Capture the cell that displays the provided text and extract its (x, y) central coordinate. 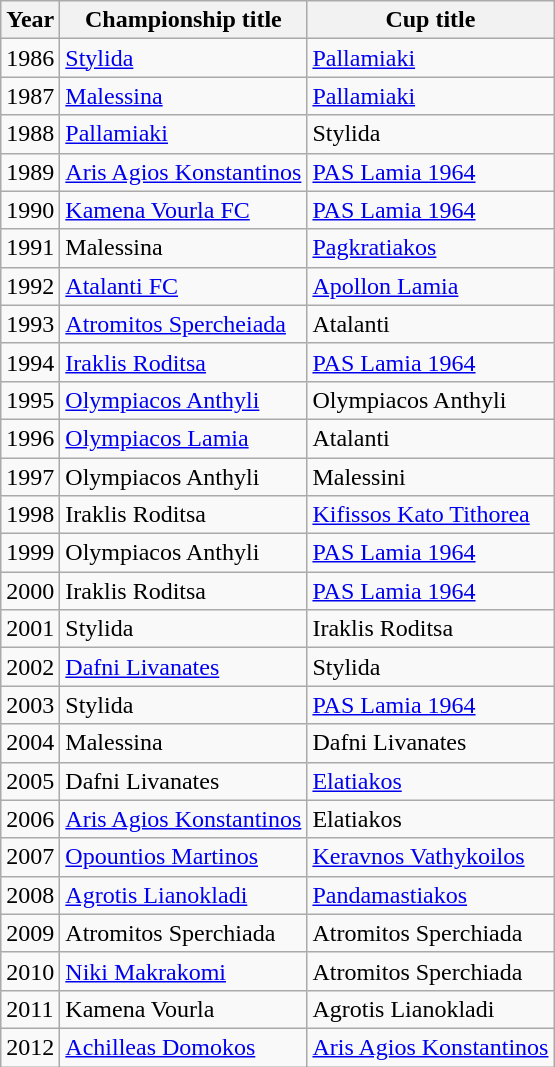
2010 (30, 971)
Opountios Martinos (184, 857)
1988 (30, 134)
1987 (30, 96)
1997 (30, 477)
Kamena Vourla FC (184, 210)
1996 (30, 438)
Keravnos Vathykoilos (430, 857)
Achilleas Domokos (184, 1047)
1986 (30, 58)
Atalanti FC (184, 286)
1995 (30, 400)
1999 (30, 553)
1993 (30, 324)
Cup title (430, 20)
1990 (30, 210)
Niki Makrakomi (184, 971)
Apollon Lamia (430, 286)
2006 (30, 819)
2001 (30, 629)
1992 (30, 286)
2003 (30, 705)
Atromitos Spercheiada (184, 324)
2009 (30, 933)
1989 (30, 172)
1998 (30, 515)
2004 (30, 743)
Olympiacos Lamia (184, 438)
2005 (30, 781)
Pandamastiakos (430, 895)
Year (30, 20)
2002 (30, 667)
1994 (30, 362)
2012 (30, 1047)
2007 (30, 857)
Championship title (184, 20)
Kifissos Kato Tithorea (430, 515)
2000 (30, 591)
2008 (30, 895)
Malessini (430, 477)
1991 (30, 248)
2011 (30, 1009)
Pagkratiakos (430, 248)
Kamena Vourla (184, 1009)
